From the cell containing the given text, extract its center point as (X, Y) coordinate. 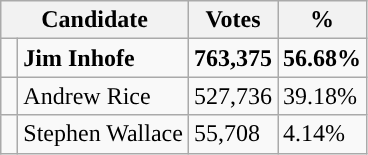
Stephen Wallace (104, 134)
55,708 (232, 134)
527,736 (232, 96)
Andrew Rice (104, 96)
39.18% (322, 96)
Jim Inhofe (104, 58)
56.68% (322, 58)
Candidate (95, 20)
% (322, 20)
4.14% (322, 134)
763,375 (232, 58)
Votes (232, 20)
